From the cell containing the given text, extract its center point as (X, Y) coordinate. 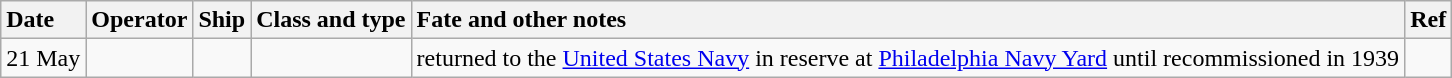
Operator (140, 20)
Fate and other notes (908, 20)
Date (44, 20)
21 May (44, 58)
Ref (1428, 20)
returned to the United States Navy in reserve at Philadelphia Navy Yard until recommissioned in 1939 (908, 58)
Ship (222, 20)
Class and type (331, 20)
